Locate the cell with the specified text and output its [X, Y] center coordinate. 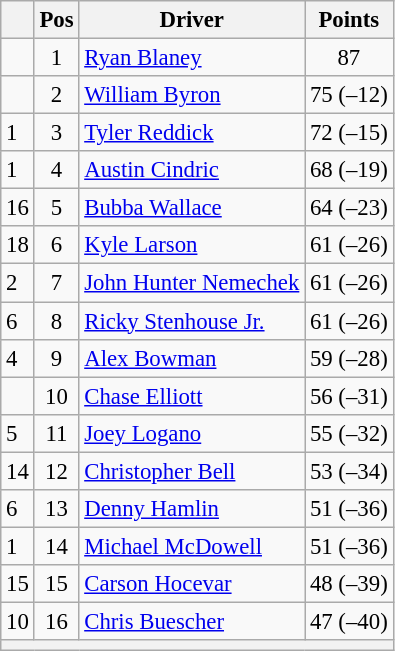
9 [56, 358]
59 (–28) [349, 358]
47 (–40) [349, 621]
Chris Buescher [192, 621]
Points [349, 20]
87 [349, 58]
48 (–39) [349, 584]
Tyler Reddick [192, 133]
Ricky Stenhouse Jr. [192, 321]
Michael McDowell [192, 546]
72 (–15) [349, 133]
7 [56, 283]
68 (–19) [349, 170]
53 (–34) [349, 471]
18 [18, 245]
Austin Cindric [192, 170]
William Byron [192, 95]
75 (–12) [349, 95]
Denny Hamlin [192, 509]
Kyle Larson [192, 245]
Pos [56, 20]
John Hunter Nemechek [192, 283]
64 (–23) [349, 208]
Joey Logano [192, 433]
Driver [192, 20]
Carson Hocevar [192, 584]
8 [56, 321]
Alex Bowman [192, 358]
12 [56, 471]
3 [56, 133]
Chase Elliott [192, 396]
Bubba Wallace [192, 208]
56 (–31) [349, 396]
11 [56, 433]
Christopher Bell [192, 471]
Ryan Blaney [192, 58]
55 (–32) [349, 433]
13 [56, 509]
